Search for the cell housing the specified text and yield its [x, y] center coordinate. 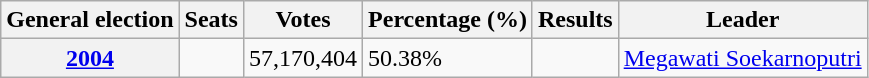
Seats [211, 20]
Megawati Soekarnoputri [742, 58]
Results [575, 20]
Percentage (%) [448, 20]
50.38% [448, 58]
Votes [302, 20]
General election [90, 20]
Leader [742, 20]
2004 [90, 58]
57,170,404 [302, 58]
